Locate the cell with the specified text and output its (x, y) center coordinate. 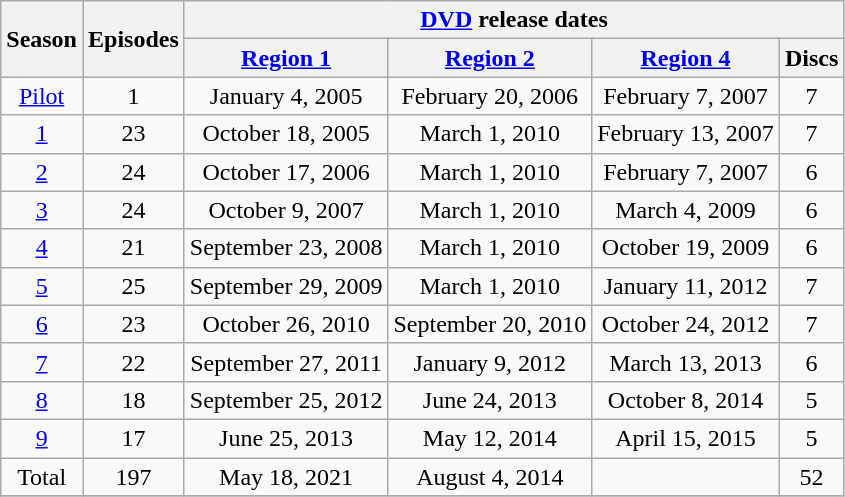
September 27, 2011 (286, 362)
52 (811, 477)
October 26, 2010 (286, 324)
January 11, 2012 (686, 286)
June 24, 2013 (490, 400)
3 (42, 210)
May 18, 2021 (286, 477)
October 9, 2007 (286, 210)
October 18, 2005 (286, 134)
March 13, 2013 (686, 362)
September 25, 2012 (286, 400)
August 4, 2014 (490, 477)
8 (42, 400)
Region 4 (686, 58)
17 (133, 438)
Region 2 (490, 58)
Season (42, 39)
October 19, 2009 (686, 248)
Total (42, 477)
June 25, 2013 (286, 438)
September 23, 2008 (286, 248)
197 (133, 477)
9 (42, 438)
September 20, 2010 (490, 324)
Discs (811, 58)
2 (42, 172)
Episodes (133, 39)
Region 1 (286, 58)
22 (133, 362)
October 24, 2012 (686, 324)
January 9, 2012 (490, 362)
October 8, 2014 (686, 400)
DVD release dates (514, 20)
February 20, 2006 (490, 96)
18 (133, 400)
May 12, 2014 (490, 438)
25 (133, 286)
October 17, 2006 (286, 172)
March 4, 2009 (686, 210)
April 15, 2015 (686, 438)
September 29, 2009 (286, 286)
4 (42, 248)
Pilot (42, 96)
February 13, 2007 (686, 134)
January 4, 2005 (286, 96)
21 (133, 248)
